Extract the (x, y) coordinate from the center of the cell holding the provided text.  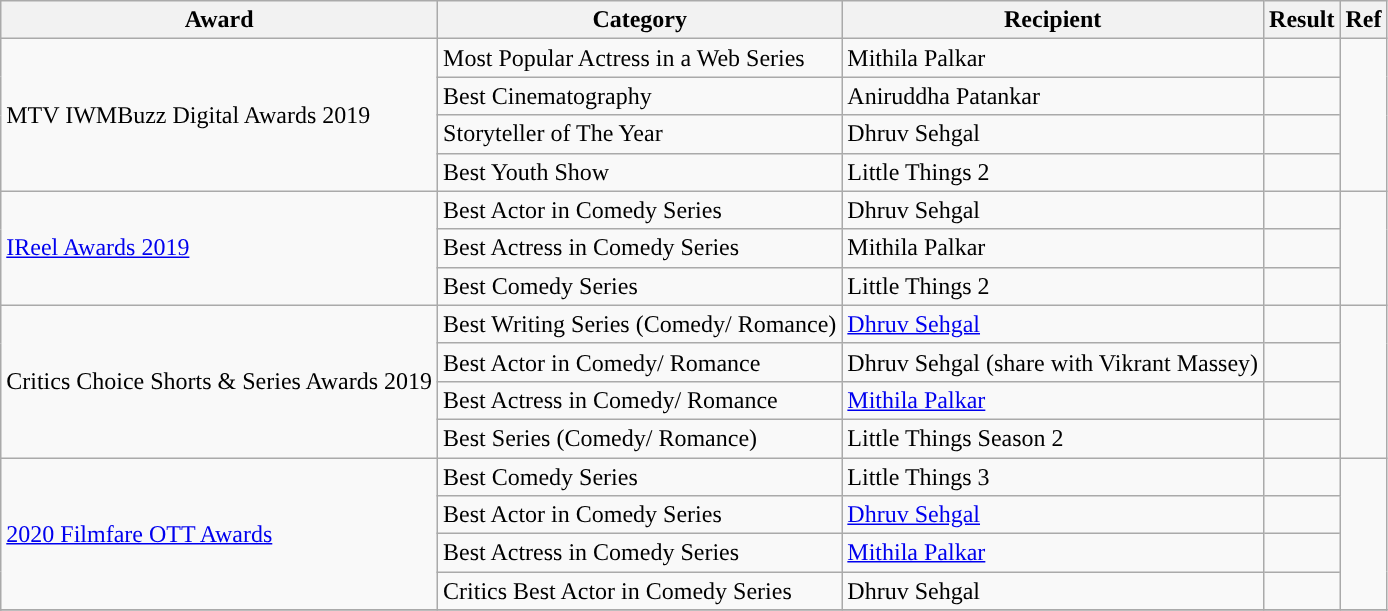
Best Actress in Comedy/ Romance (640, 400)
2020 Filmfare OTT Awards (220, 534)
Best Youth Show (640, 172)
Best Writing Series (Comedy/ Romance) (640, 324)
Critics Choice Shorts & Series Awards 2019 (220, 381)
Critics Best Actor in Comedy Series (640, 591)
MTV IWMBuzz Digital Awards 2019 (220, 115)
Recipient (1053, 20)
Best Cinematography (640, 96)
Result (1302, 20)
Category (640, 20)
Little Things 3 (1053, 477)
Ref (1364, 20)
Little Things Season 2 (1053, 438)
Most Popular Actress in a Web Series (640, 58)
Dhruv Sehgal (share with Vikrant Massey) (1053, 362)
Storyteller of The Year (640, 134)
Aniruddha Patankar (1053, 96)
IReel Awards 2019 (220, 248)
Best Actor in Comedy/ Romance (640, 362)
Award (220, 20)
Best Series (Comedy/ Romance) (640, 438)
